Pinpoint the cell where the given text exists, returning its (X, Y) midpoint coordinate. 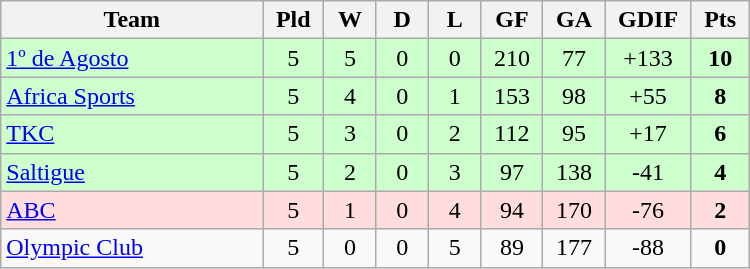
95 (574, 134)
GA (574, 20)
-76 (648, 210)
170 (574, 210)
Pld (294, 20)
97 (512, 172)
GDIF (648, 20)
+55 (648, 96)
W (350, 20)
1º de Agosto (132, 58)
ABC (132, 210)
6 (720, 134)
8 (720, 96)
+133 (648, 58)
TKC (132, 134)
+17 (648, 134)
Olympic Club (132, 248)
138 (574, 172)
Africa Sports (132, 96)
Pts (720, 20)
Saltigue (132, 172)
10 (720, 58)
210 (512, 58)
153 (512, 96)
-41 (648, 172)
77 (574, 58)
112 (512, 134)
L (454, 20)
177 (574, 248)
89 (512, 248)
Team (132, 20)
-88 (648, 248)
D (402, 20)
94 (512, 210)
GF (512, 20)
98 (574, 96)
